Capture the cell that displays the provided text and extract its (x, y) central coordinate. 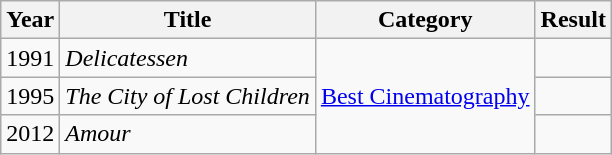
1991 (30, 58)
Year (30, 20)
Amour (188, 134)
Best Cinematography (425, 96)
Category (425, 20)
Result (573, 20)
The City of Lost Children (188, 96)
1995 (30, 96)
Delicatessen (188, 58)
Title (188, 20)
2012 (30, 134)
